Capture the cell that displays the provided text and extract its (X, Y) central coordinate. 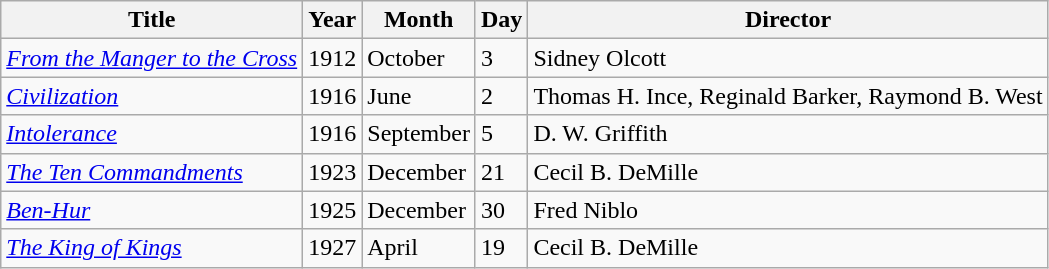
June (419, 96)
Fred Niblo (788, 210)
2 (501, 96)
The Ten Commandments (152, 172)
3 (501, 58)
Ben-Hur (152, 210)
1927 (332, 248)
Thomas H. Ince, Reginald Barker, Raymond B. West (788, 96)
1912 (332, 58)
Director (788, 20)
Month (419, 20)
19 (501, 248)
1923 (332, 172)
From the Manger to the Cross (152, 58)
Civilization (152, 96)
21 (501, 172)
30 (501, 210)
Day (501, 20)
The King of Kings (152, 248)
D. W. Griffith (788, 134)
Sidney Olcott (788, 58)
April (419, 248)
Title (152, 20)
September (419, 134)
October (419, 58)
Year (332, 20)
5 (501, 134)
Intolerance (152, 134)
1925 (332, 210)
